Pinpoint the cell where the given text exists, returning its (X, Y) midpoint coordinate. 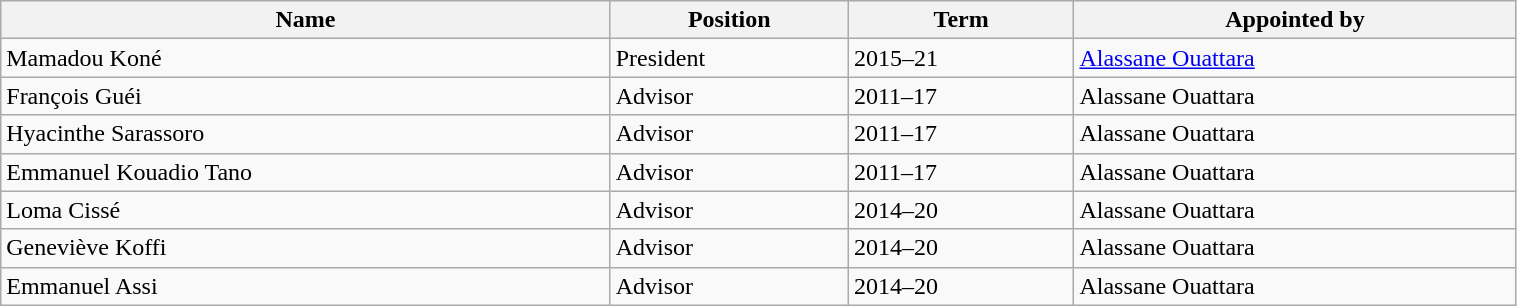
President (729, 58)
Mamadou Koné (306, 58)
Emmanuel Kouadio Tano (306, 172)
Term (961, 20)
Hyacinthe Sarassoro (306, 134)
Geneviève Koffi (306, 248)
2015–21 (961, 58)
Name (306, 20)
François Guéi (306, 96)
Appointed by (1295, 20)
Loma Cissé (306, 210)
Position (729, 20)
Emmanuel Assi (306, 286)
